Identify which cell holds the provided text, then report its (X, Y) central coordinate. 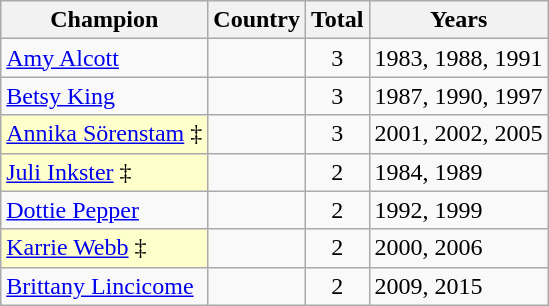
Country (257, 20)
Betsy King (104, 96)
Juli Inkster ‡ (104, 172)
1987, 1990, 1997 (458, 96)
Amy Alcott (104, 58)
Total (338, 20)
Brittany Lincicome (104, 286)
Karrie Webb ‡ (104, 248)
2000, 2006 (458, 248)
2001, 2002, 2005 (458, 134)
1992, 1999 (458, 210)
Annika Sörenstam ‡ (104, 134)
Dottie Pepper (104, 210)
1983, 1988, 1991 (458, 58)
Champion (104, 20)
2009, 2015 (458, 286)
Years (458, 20)
1984, 1989 (458, 172)
